Search for the cell housing the specified text and yield its (x, y) center coordinate. 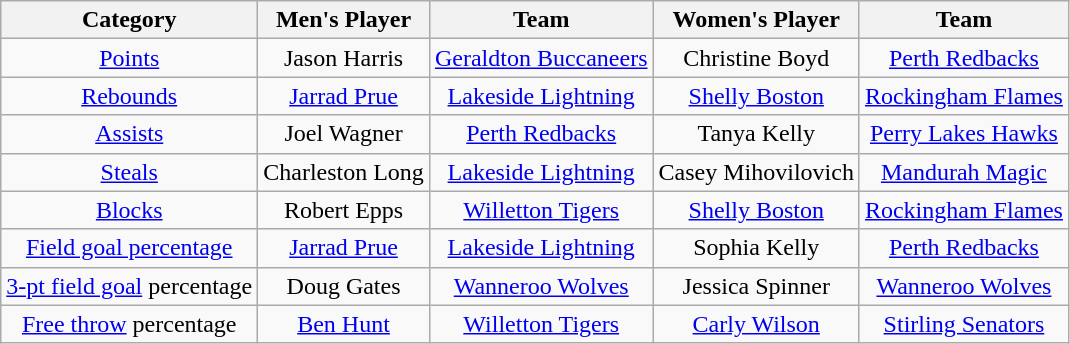
Ben Hunt (344, 324)
Rebounds (130, 96)
Free throw percentage (130, 324)
Field goal percentage (130, 248)
3-pt field goal percentage (130, 286)
Joel Wagner (344, 134)
Charleston Long (344, 172)
Women's Player (756, 20)
Stirling Senators (964, 324)
Jason Harris (344, 58)
Points (130, 58)
Blocks (130, 210)
Category (130, 20)
Mandurah Magic (964, 172)
Robert Epps (344, 210)
Carly Wilson (756, 324)
Geraldton Buccaneers (541, 58)
Doug Gates (344, 286)
Assists (130, 134)
Jessica Spinner (756, 286)
Christine Boyd (756, 58)
Casey Mihovilovich (756, 172)
Steals (130, 172)
Sophia Kelly (756, 248)
Tanya Kelly (756, 134)
Perry Lakes Hawks (964, 134)
Men's Player (344, 20)
